Find where the given text appears and provide that cell's center as (x, y) coordinate. 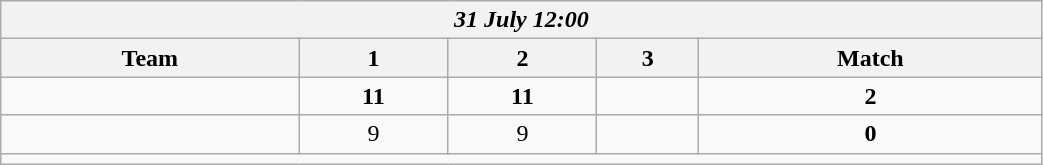
Team (150, 58)
31 July 12:00 (522, 20)
Match (870, 58)
0 (870, 134)
1 (374, 58)
3 (648, 58)
